Determine the (X, Y) coordinate at the center of the cell enclosing the given text.  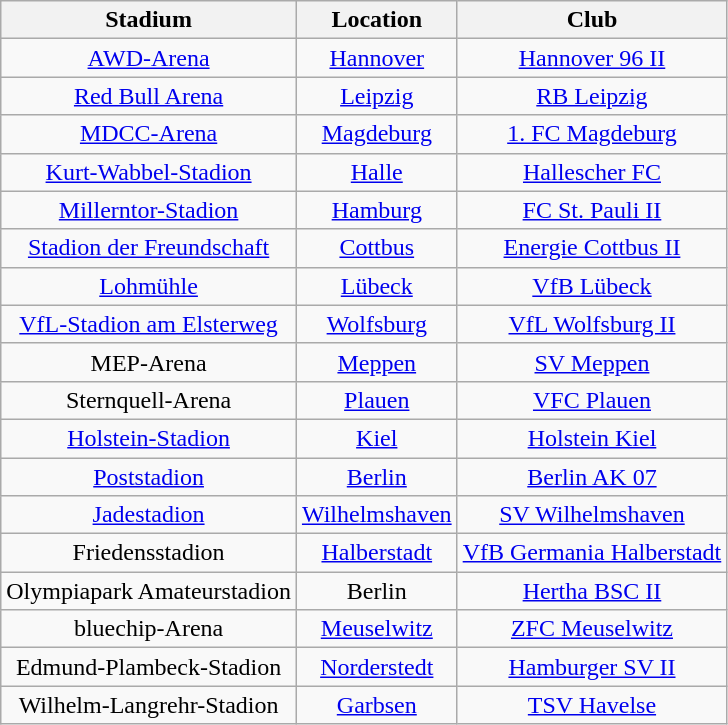
Meuselwitz (376, 629)
Red Bull Arena (149, 96)
Location (376, 20)
Hannover (376, 58)
Poststadion (149, 477)
Lübeck (376, 286)
MDCC-Arena (149, 134)
Hertha BSC II (592, 591)
Hannover 96 II (592, 58)
Leipzig (376, 96)
FC St. Pauli II (592, 210)
Hamburg (376, 210)
Kurt-Wabbel-Stadion (149, 172)
Olympiapark Amateurstadion (149, 591)
VFC Plauen (592, 400)
VfB Lübeck (592, 286)
Wolfsburg (376, 324)
Plauen (376, 400)
Energie Cottbus II (592, 248)
Stadium (149, 20)
Magdeburg (376, 134)
Cottbus (376, 248)
ZFC Meuselwitz (592, 629)
1. FC Magdeburg (592, 134)
Halberstadt (376, 553)
TSV Havelse (592, 705)
Jadestadion (149, 515)
Millerntor-Stadion (149, 210)
Friedensstadion (149, 553)
VfB Germania Halberstadt (592, 553)
bluechip-Arena (149, 629)
Holstein Kiel (592, 438)
Holstein-Stadion (149, 438)
VfL Wolfsburg II (592, 324)
MEP-Arena (149, 362)
Lohmühle (149, 286)
Wilhelmshaven (376, 515)
Garbsen (376, 705)
VfL-Stadion am Elsterweg (149, 324)
SV Meppen (592, 362)
Meppen (376, 362)
SV Wilhelmshaven (592, 515)
Hallescher FC (592, 172)
Wilhelm-Langrehr-Stadion (149, 705)
Berlin AK 07 (592, 477)
Norderstedt (376, 667)
Edmund-Plambeck-Stadion (149, 667)
Stadion der Freundschaft (149, 248)
Club (592, 20)
Halle (376, 172)
Sternquell-Arena (149, 400)
RB Leipzig (592, 96)
Hamburger SV II (592, 667)
Kiel (376, 438)
AWD-Arena (149, 58)
